Locate the cell with the specified text and output its [x, y] center coordinate. 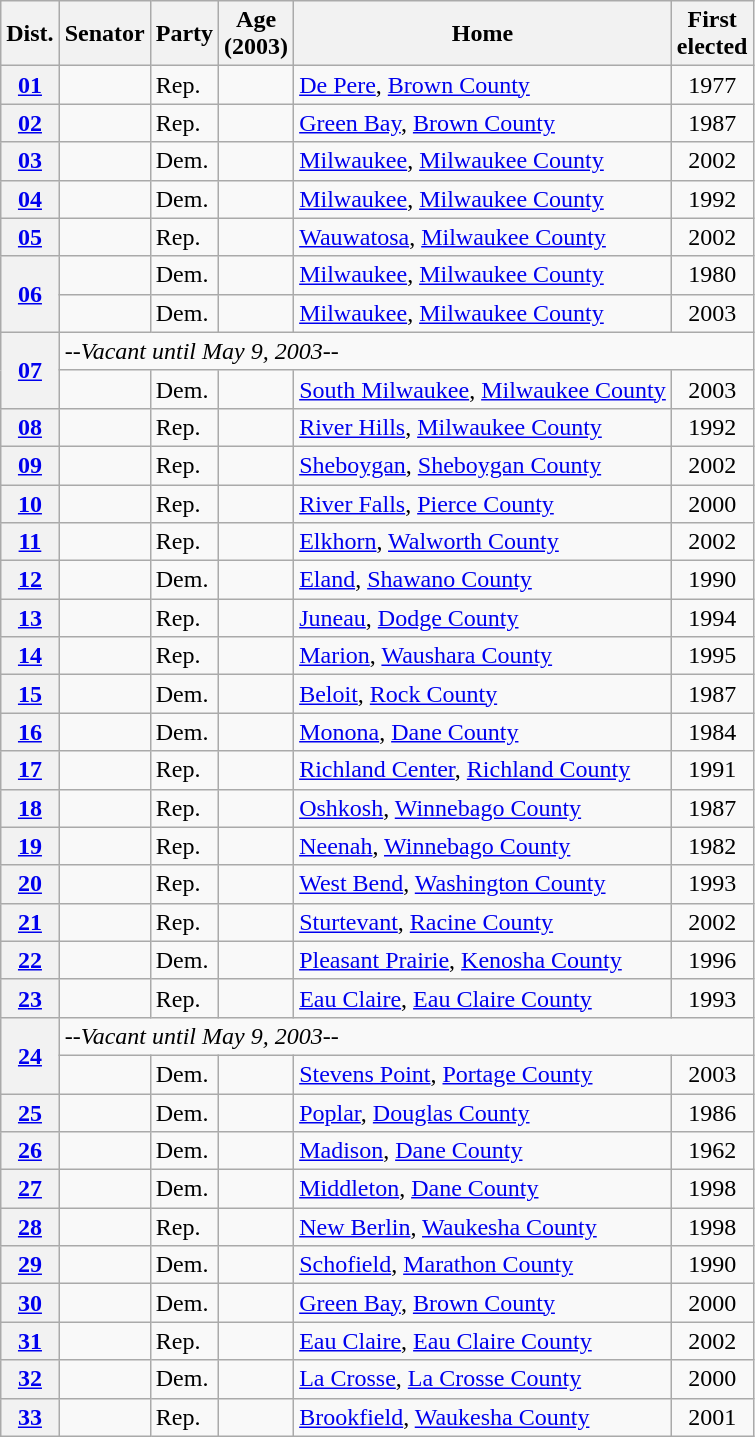
De Pere, Brown County [483, 85]
2001 [712, 1417]
27 [30, 1189]
Richland Center, Richland County [483, 770]
Dist. [30, 34]
07 [30, 370]
1995 [712, 656]
12 [30, 580]
30 [30, 1303]
Poplar, Douglas County [483, 1113]
River Hills, Milwaukee County [483, 427]
05 [30, 237]
28 [30, 1227]
31 [30, 1341]
01 [30, 85]
21 [30, 922]
33 [30, 1417]
19 [30, 846]
04 [30, 199]
20 [30, 884]
32 [30, 1379]
Middleton, Dane County [483, 1189]
1982 [712, 846]
06 [30, 294]
1996 [712, 960]
New Berlin, Waukesha County [483, 1227]
Home [483, 34]
10 [30, 503]
1980 [712, 275]
Juneau, Dodge County [483, 618]
29 [30, 1265]
Pleasant Prairie, Kenosha County [483, 960]
14 [30, 656]
Elkhorn, Walworth County [483, 542]
Beloit, Rock County [483, 694]
Brookfield, Waukesha County [483, 1417]
Sturtevant, Racine County [483, 922]
South Milwaukee, Milwaukee County [483, 389]
Party [184, 34]
18 [30, 808]
Sheboygan, Sheboygan County [483, 465]
1977 [712, 85]
08 [30, 427]
Schofield, Marathon County [483, 1265]
La Crosse, La Crosse County [483, 1379]
26 [30, 1151]
02 [30, 123]
1994 [712, 618]
Neenah, Winnebago County [483, 846]
1991 [712, 770]
1962 [712, 1151]
Oshkosh, Winnebago County [483, 808]
15 [30, 694]
22 [30, 960]
Marion, Waushara County [483, 656]
West Bend, Washington County [483, 884]
1984 [712, 732]
17 [30, 770]
Madison, Dane County [483, 1151]
1986 [712, 1113]
24 [30, 1055]
03 [30, 161]
23 [30, 998]
Eland, Shawano County [483, 580]
09 [30, 465]
13 [30, 618]
16 [30, 732]
Wauwatosa, Milwaukee County [483, 237]
Stevens Point, Portage County [483, 1074]
Age(2003) [256, 34]
Monona, Dane County [483, 732]
River Falls, Pierce County [483, 503]
Senator [104, 34]
Firstelected [712, 34]
11 [30, 542]
25 [30, 1113]
